Detect which cell encompasses the target text, then output its (x, y) center coordinate. 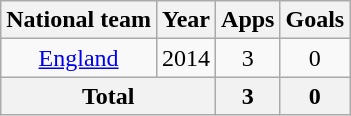
Goals (315, 20)
Total (108, 96)
England (79, 58)
Apps (248, 20)
National team (79, 20)
2014 (186, 58)
Year (186, 20)
